Provide the (x, y) coordinate of the cell's center where the given text is located.  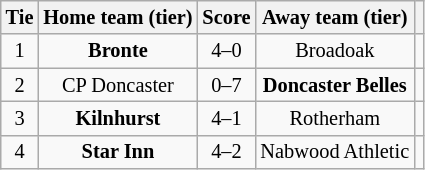
1 (20, 51)
4–2 (226, 152)
4–1 (226, 118)
4–0 (226, 51)
Rotherham (334, 118)
Tie (20, 17)
Away team (tier) (334, 17)
3 (20, 118)
4 (20, 152)
2 (20, 85)
Broadoak (334, 51)
Kilnhurst (118, 118)
Bronte (118, 51)
Nabwood Athletic (334, 152)
CP Doncaster (118, 85)
Star Inn (118, 152)
Home team (tier) (118, 17)
Doncaster Belles (334, 85)
Score (226, 17)
0–7 (226, 85)
